Search for the cell housing the specified text and yield its [x, y] center coordinate. 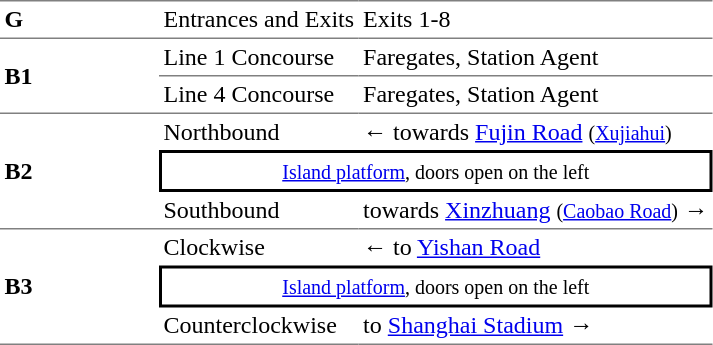
Southbound [259, 211]
Entrances and Exits [259, 20]
B2 [80, 172]
Line 1 Concourse [259, 58]
Northbound [259, 132]
← towards Fujin Road (Xujiahui) [536, 132]
G [80, 20]
towards Xinzhuang (Caobao Road) → [536, 211]
← to Yishan Road [536, 248]
B1 [80, 76]
Line 4 Concourse [259, 95]
Clockwise [259, 248]
Exits 1-8 [536, 20]
